Identify which cell holds the provided text, then report its [x, y] central coordinate. 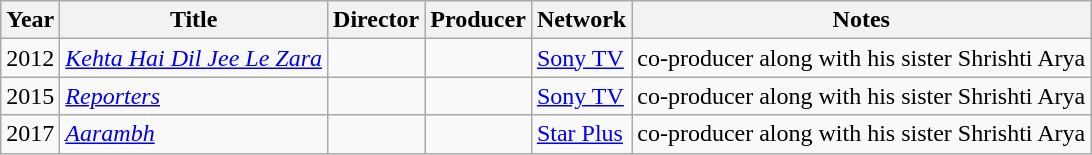
Producer [478, 20]
Kehta Hai Dil Jee Le Zara [194, 58]
2012 [30, 58]
Aarambh [194, 134]
Reporters [194, 96]
Title [194, 20]
Director [376, 20]
Notes [862, 20]
Year [30, 20]
Star Plus [581, 134]
Network [581, 20]
2017 [30, 134]
2015 [30, 96]
